Output the [x, y] coordinate of the center of the cell containing the given text.  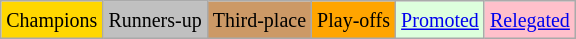
Relegated [530, 20]
Runners-up [155, 20]
Champions [52, 20]
Play-offs [354, 20]
Promoted [440, 20]
Third-place [259, 20]
